Detect which cell encompasses the target text, then output its (X, Y) center coordinate. 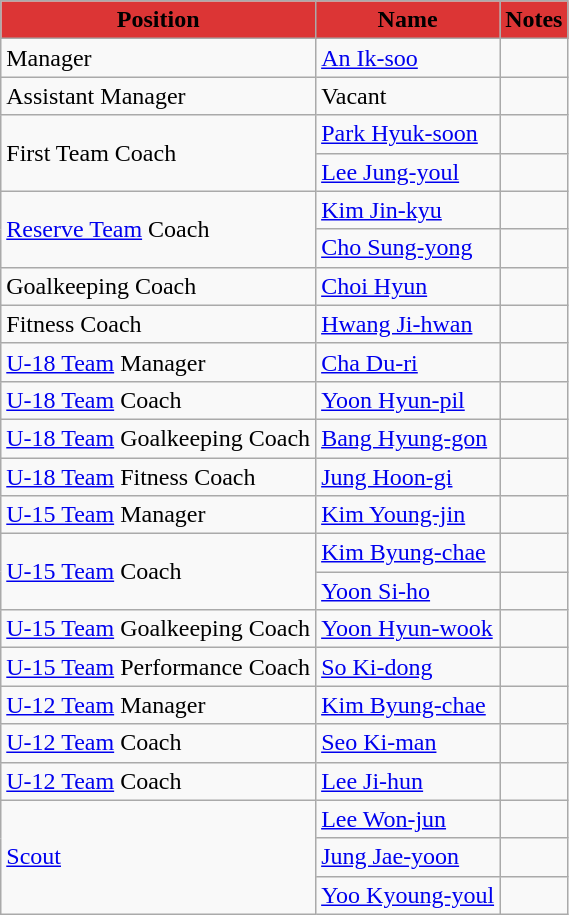
Goalkeeping Coach (158, 286)
Kim Jin-kyu (408, 210)
Yoon Hyun-pil (408, 400)
U-15 Team Manager (158, 515)
Vacant (408, 96)
Jung Jae-yoon (408, 857)
U-18 Team Goalkeeping Coach (158, 438)
Notes (534, 20)
Yoon Hyun-wook (408, 629)
U-18 Team Coach (158, 400)
First Team Coach (158, 153)
Hwang Ji-hwan (408, 324)
Scout (158, 857)
Assistant Manager (158, 96)
Park Hyuk-soon (408, 134)
Choi Hyun (408, 286)
Yoon Si-ho (408, 591)
U-12 Team Manager (158, 705)
Lee Won-jun (408, 819)
Lee Jung-youl (408, 172)
U-15 Team Performance Coach (158, 667)
Kim Young-jin (408, 515)
Fitness Coach (158, 324)
Manager (158, 58)
An Ik-soo (408, 58)
Reserve Team Coach (158, 229)
U-15 Team Goalkeeping Coach (158, 629)
Cho Sung-yong (408, 248)
Jung Hoon-gi (408, 477)
Name (408, 20)
Position (158, 20)
So Ki-dong (408, 667)
U-15 Team Coach (158, 572)
U-18 Team Fitness Coach (158, 477)
Bang Hyung-gon (408, 438)
Yoo Kyoung-youl (408, 895)
Seo Ki-man (408, 743)
Lee Ji-hun (408, 781)
U-18 Team Manager (158, 362)
Cha Du-ri (408, 362)
